Extract the (x, y) coordinate from the center of the cell holding the provided text.  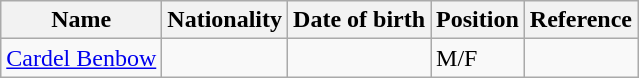
Nationality (225, 20)
M/F (478, 58)
Position (478, 20)
Cardel Benbow (82, 58)
Date of birth (360, 20)
Name (82, 20)
Reference (580, 20)
